Scan for the cell matching the given text and deliver its (x, y) coordinate at center. 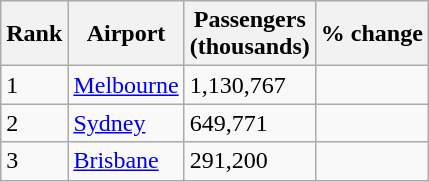
1 (34, 85)
% change (372, 34)
3 (34, 161)
Passengers(thousands) (250, 34)
Sydney (126, 123)
2 (34, 123)
Brisbane (126, 161)
Rank (34, 34)
1,130,767 (250, 85)
Melbourne (126, 85)
291,200 (250, 161)
649,771 (250, 123)
Airport (126, 34)
